Extract the [x, y] coordinate from the center of the cell holding the provided text.  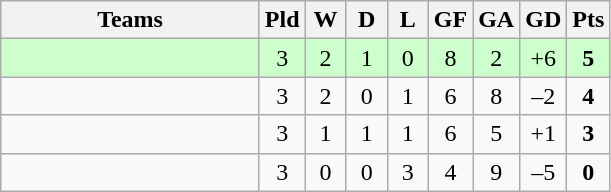
L [408, 20]
9 [496, 172]
–2 [544, 96]
–5 [544, 172]
+1 [544, 134]
D [366, 20]
+6 [544, 58]
Pts [588, 20]
Teams [130, 20]
Pld [282, 20]
GD [544, 20]
W [326, 20]
GA [496, 20]
GF [450, 20]
